For the text-containing cell, return its midpoint in (X, Y) coordinate format. 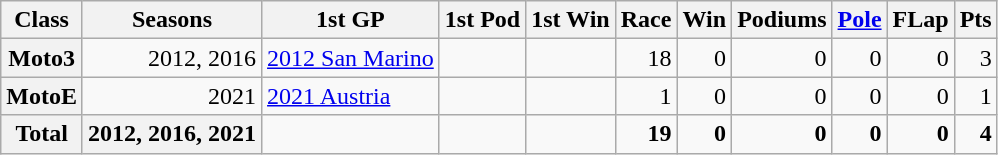
4 (976, 134)
3 (976, 58)
MotoE (42, 96)
2021 (172, 96)
Pole (860, 20)
Seasons (172, 20)
18 (646, 58)
2021 Austria (351, 96)
2012, 2016 (172, 58)
FLap (920, 20)
19 (646, 134)
1st Win (571, 20)
Pts (976, 20)
Total (42, 134)
2012 San Marino (351, 58)
Moto3 (42, 58)
2012, 2016, 2021 (172, 134)
1st Pod (482, 20)
Race (646, 20)
1st GP (351, 20)
Class (42, 20)
Podiums (782, 20)
Win (704, 20)
